Provide the [X, Y] coordinate of the cell's center where the given text is located.  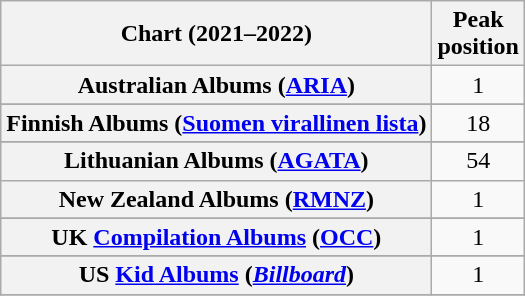
54 [478, 161]
US Kid Albums (Billboard) [216, 275]
Lithuanian Albums (AGATA) [216, 161]
UK Compilation Albums (OCC) [216, 237]
Finnish Albums (Suomen virallinen lista) [216, 123]
Chart (2021–2022) [216, 34]
New Zealand Albums (RMNZ) [216, 199]
Australian Albums (ARIA) [216, 85]
Peakposition [478, 34]
18 [478, 123]
